Detect which cell encompasses the target text, then output its [X, Y] center coordinate. 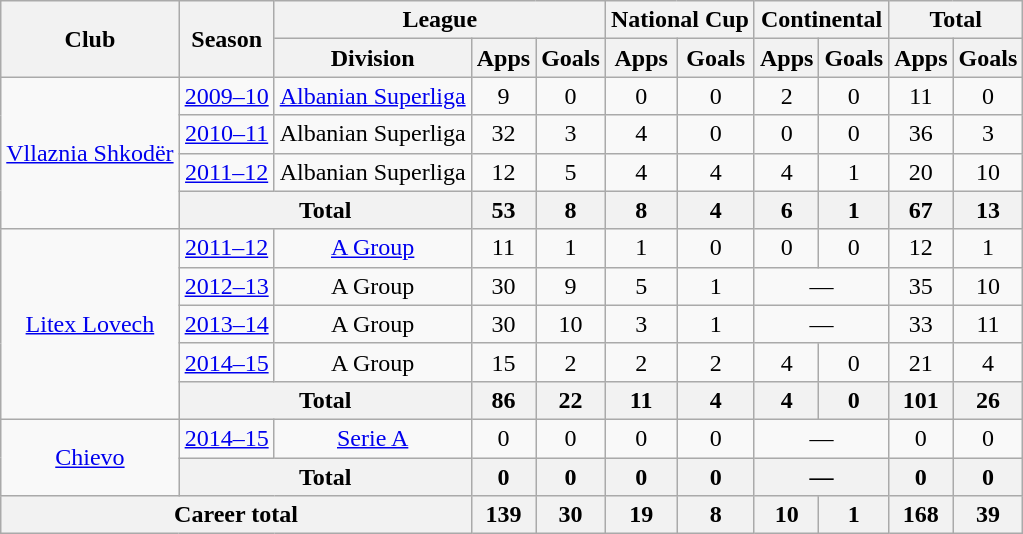
67 [921, 210]
2013–14 [226, 324]
13 [988, 210]
National Cup [680, 20]
139 [503, 515]
2010–11 [226, 134]
39 [988, 515]
Continental [821, 20]
Season [226, 39]
35 [921, 286]
Serie A [372, 438]
86 [503, 400]
101 [921, 400]
36 [921, 134]
19 [641, 515]
Club [90, 39]
20 [921, 172]
Chievo [90, 457]
21 [921, 362]
22 [571, 400]
League [440, 20]
Division [372, 58]
Career total [236, 515]
2012–13 [226, 286]
26 [988, 400]
Litex Lovech [90, 324]
53 [503, 210]
168 [921, 515]
15 [503, 362]
2009–10 [226, 96]
33 [921, 324]
Vllaznia Shkodër [90, 153]
6 [786, 210]
32 [503, 134]
